Provide the [x, y] coordinate of the cell's center where the given text is located.  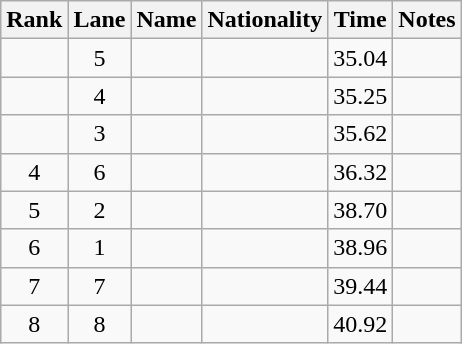
Name [166, 20]
38.96 [360, 248]
3 [100, 134]
36.32 [360, 172]
2 [100, 210]
Rank [34, 20]
40.92 [360, 324]
35.62 [360, 134]
Time [360, 20]
Lane [100, 20]
35.04 [360, 58]
38.70 [360, 210]
35.25 [360, 96]
39.44 [360, 286]
Notes [427, 20]
1 [100, 248]
Nationality [265, 20]
